Scan for the cell matching the given text and deliver its [x, y] coordinate at center. 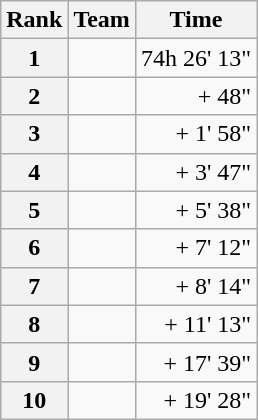
8 [34, 324]
+ 3' 47" [196, 172]
9 [34, 362]
+ 17' 39" [196, 362]
+ 5' 38" [196, 210]
+ 1' 58" [196, 134]
5 [34, 210]
74h 26' 13" [196, 58]
Team [102, 20]
+ 7' 12" [196, 248]
1 [34, 58]
+ 8' 14" [196, 286]
+ 11' 13" [196, 324]
3 [34, 134]
7 [34, 286]
Time [196, 20]
10 [34, 400]
6 [34, 248]
+ 19' 28" [196, 400]
4 [34, 172]
Rank [34, 20]
2 [34, 96]
+ 48" [196, 96]
